Capture the cell that displays the provided text and extract its [X, Y] central coordinate. 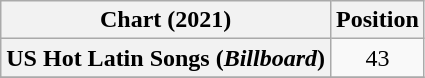
43 [378, 58]
Position [378, 20]
Chart (2021) [166, 20]
US Hot Latin Songs (Billboard) [166, 58]
